For the text-containing cell, return its midpoint in [X, Y] coordinate format. 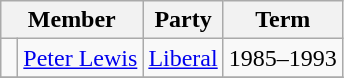
Term [282, 20]
Party [183, 20]
Member [72, 20]
1985–1993 [282, 58]
Peter Lewis [80, 58]
Liberal [183, 58]
